From the cell containing the given text, extract its center point as [X, Y] coordinate. 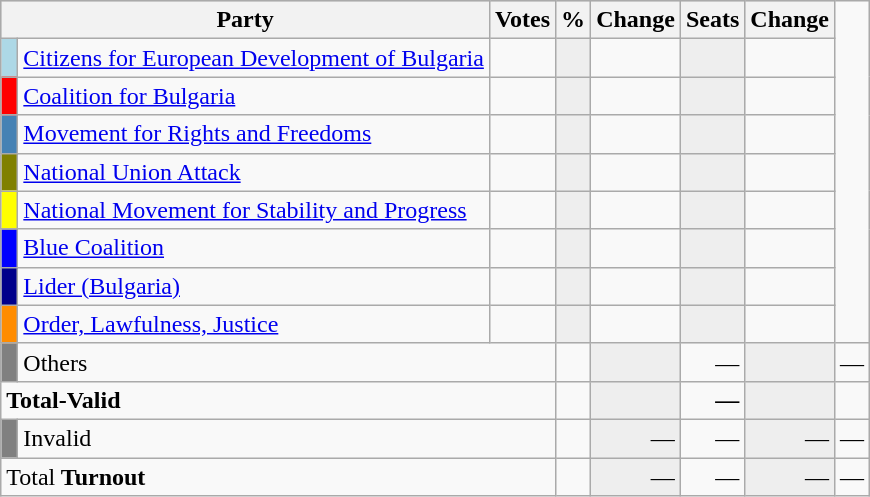
Movement for Rights and Freedoms [254, 134]
Lider (Bulgaria) [254, 286]
National Movement for Stability and Progress [254, 210]
Order, Lawfulness, Justice [254, 324]
% [574, 20]
Invalid [287, 438]
Votes [522, 20]
Coalition for Bulgaria [254, 96]
National Union Attack [254, 172]
Party [246, 20]
Citizens for European Development of Bulgaria [254, 58]
Total Turnout [278, 477]
Blue Coalition [254, 248]
Total-Valid [278, 400]
Seats [712, 20]
Others [287, 362]
